Find where the given text appears and provide that cell's center as [x, y] coordinate. 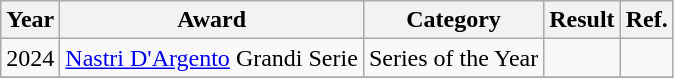
Ref. [646, 20]
Year [30, 20]
2024 [30, 58]
Series of the Year [453, 58]
Award [212, 20]
Nastri D'Argento Grandi Serie [212, 58]
Result [582, 20]
Category [453, 20]
